Return the (X, Y) coordinate for the center point of the cell that contains the specified text.  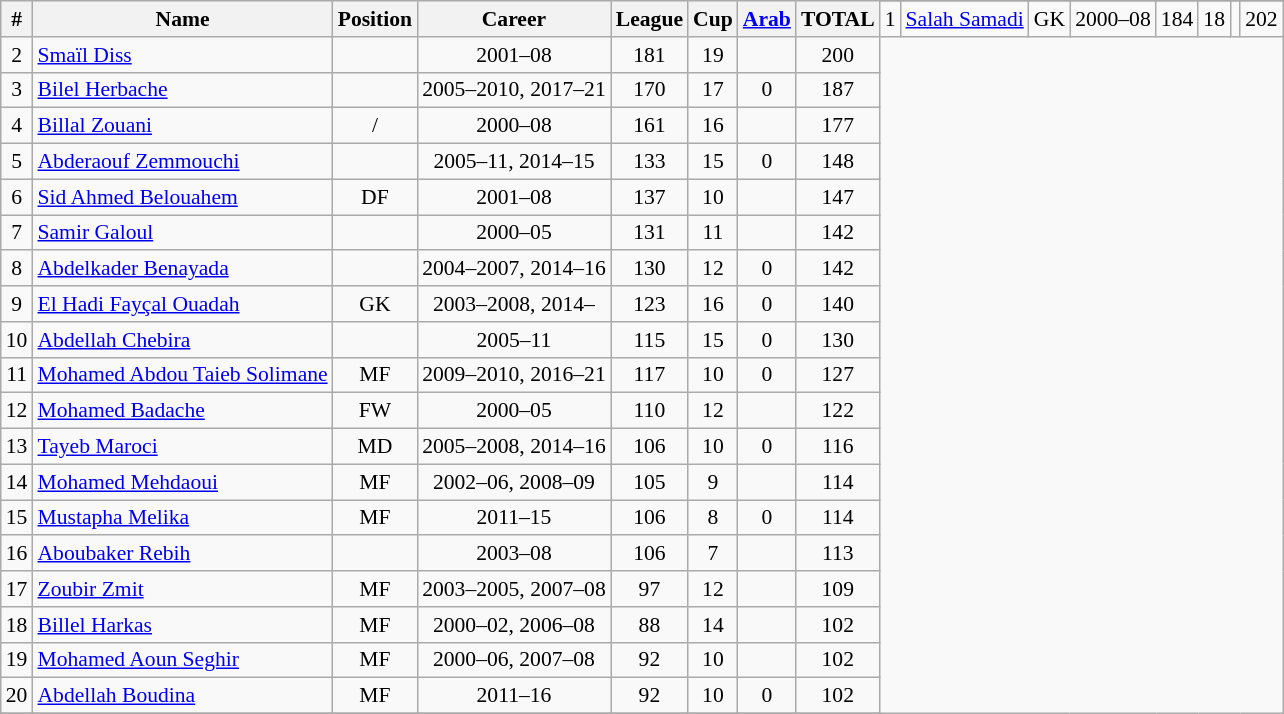
2011–15 (514, 518)
133 (650, 162)
2011–16 (514, 696)
2005–2008, 2014–16 (514, 447)
Arab (767, 19)
137 (650, 197)
Smaïl Diss (182, 55)
Aboubaker Rebih (182, 554)
El Hadi Fayçal Ouadah (182, 304)
Mustapha Melika (182, 518)
13 (17, 447)
Mohamed Abdou Taieb Solimane (182, 375)
Samir Galoul (182, 233)
170 (650, 90)
Career (514, 19)
Position (375, 19)
Zoubir Zmit (182, 589)
105 (650, 482)
Sid Ahmed Belouahem (182, 197)
202 (1262, 19)
2005–2010, 2017–21 (514, 90)
97 (650, 589)
6 (17, 197)
Name (182, 19)
/ (375, 126)
161 (650, 126)
2000–06, 2007–08 (514, 660)
4 (17, 126)
2003–2005, 2007–08 (514, 589)
3 (17, 90)
Bilel Herbache (182, 90)
Salah Samadi (965, 19)
Abderaouf Zemmouchi (182, 162)
113 (838, 554)
Mohamed Mehdaoui (182, 482)
131 (650, 233)
2004–2007, 2014–16 (514, 269)
110 (650, 411)
20 (17, 696)
2 (17, 55)
88 (650, 625)
109 (838, 589)
2003–2008, 2014– (514, 304)
140 (838, 304)
2005–11 (514, 340)
116 (838, 447)
184 (1178, 19)
Abdellah Chebira (182, 340)
League (650, 19)
# (17, 19)
2003–08 (514, 554)
Mohamed Aoun Seghir (182, 660)
2000–02, 2006–08 (514, 625)
2005–11, 2014–15 (514, 162)
MD (375, 447)
TOTAL (838, 19)
2009–2010, 2016–21 (514, 375)
5 (17, 162)
122 (838, 411)
Cup (713, 19)
Mohamed Badache (182, 411)
1 (890, 19)
DF (375, 197)
115 (650, 340)
Abdelkader Benayada (182, 269)
200 (838, 55)
123 (650, 304)
147 (838, 197)
Tayeb Maroci (182, 447)
181 (650, 55)
127 (838, 375)
187 (838, 90)
2002–06, 2008–09 (514, 482)
FW (375, 411)
177 (838, 126)
148 (838, 162)
Billel Harkas (182, 625)
117 (650, 375)
Abdellah Boudina (182, 696)
Billal Zouani (182, 126)
